Provide the (x, y) coordinate of the cell's center where the given text is located.  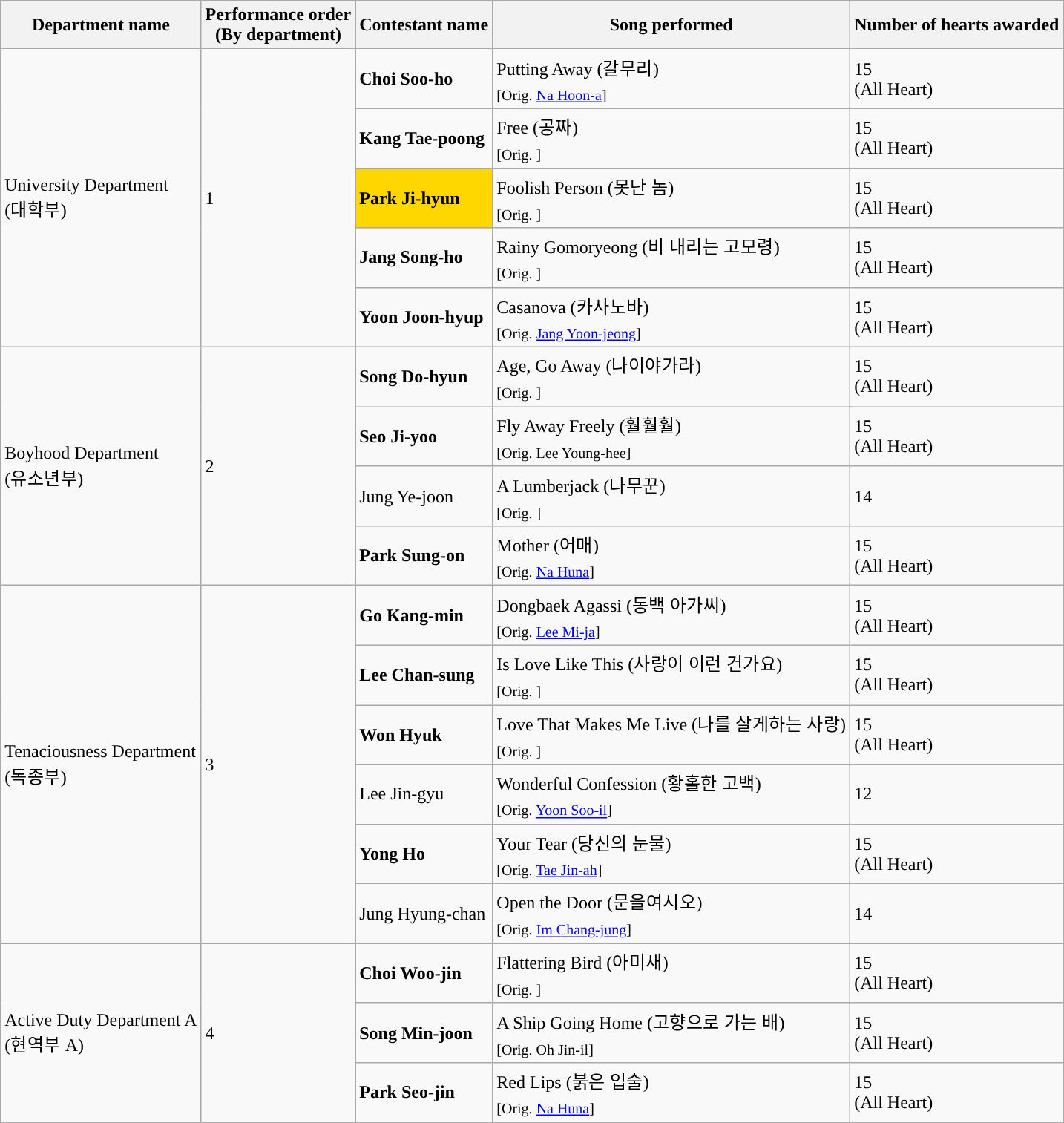
Number of hearts awarded (957, 25)
Free (공짜)[Orig. ] (671, 138)
Dongbaek Agassi (동백 아가씨)[Orig. Lee Mi-ja] (671, 615)
Jung Hyung-chan (424, 914)
Won Hyuk (424, 735)
Tenaciousness Department(독종부) (101, 765)
Song performed (671, 25)
2 (278, 466)
Go Kang-min (424, 615)
A Ship Going Home (고향으로 가는 배)[Orig. Oh Jin-il] (671, 1032)
Yong Ho (424, 854)
Yoon Joon-hyup (424, 317)
Is Love Like This (사랑이 이런 건가요)[Orig. ] (671, 675)
Song Min-joon (424, 1032)
University Department(대학부) (101, 198)
Kang Tae-poong (424, 138)
A Lumberjack (나무꾼)[Orig. ] (671, 496)
12 (957, 794)
Performance order(By department) (278, 25)
Putting Away (갈무리)[Orig. Na Hoon-a] (671, 79)
Jang Song-ho (424, 258)
Casanova (카사노바)[Orig. Jang Yoon-jeong] (671, 317)
Lee Chan-sung (424, 675)
Lee Jin-gyu (424, 794)
Love That Makes Me Live (나를 살게하는 사랑)[Orig. ] (671, 735)
Park Seo-jin (424, 1093)
Wonderful Confession (황홀한 고백)[Orig. Yoon Soo-il] (671, 794)
1 (278, 198)
Mother (어매)[Orig. Na Huna] (671, 556)
Choi Soo-ho (424, 79)
Choi Woo-jin (424, 973)
Active Duty Department A(현역부 A) (101, 1033)
Contestant name (424, 25)
Park Ji-hyun (424, 197)
Seo Ji-yoo (424, 436)
Red Lips (붉은 입술)[Orig. Na Huna] (671, 1093)
Flattering Bird (아미새)[Orig. ] (671, 973)
4 (278, 1033)
Fly Away Freely (훨훨훨)[Orig. Lee Young-hee] (671, 436)
3 (278, 765)
Song Do-hyun (424, 377)
Boyhood Department(유소년부) (101, 466)
Your Tear (당신의 눈물)[Orig. Tae Jin-ah] (671, 854)
Department name (101, 25)
Age, Go Away (나이야가라)[Orig. ] (671, 377)
Park Sung-on (424, 556)
Open the Door (문을여시오)[Orig. Im Chang-jung] (671, 914)
Jung Ye-joon (424, 496)
Rainy Gomoryeong (비 내리는 고모령)[Orig. ] (671, 258)
Foolish Person (못난 놈)[Orig. ] (671, 197)
